Identify which cell holds the provided text, then report its [X, Y] central coordinate. 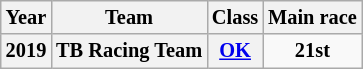
Class [235, 17]
21st [312, 51]
TB Racing Team [129, 51]
Team [129, 17]
2019 [26, 51]
Year [26, 17]
OK [235, 51]
Main race [312, 17]
